Pinpoint the cell where the given text exists, returning its [X, Y] midpoint coordinate. 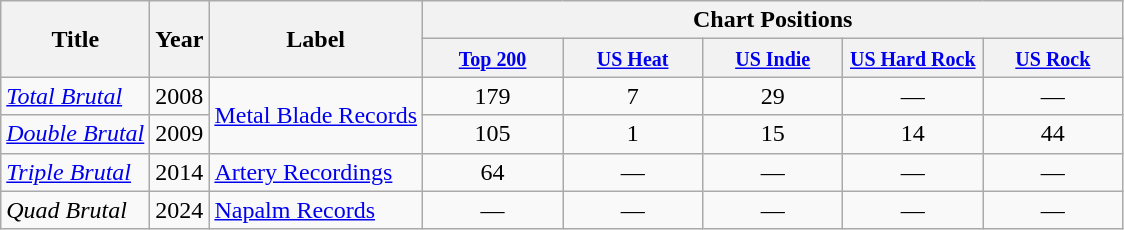
Artery Recordings [316, 172]
44 [1053, 134]
179 [493, 96]
Quad Brutal [76, 210]
Chart Positions [773, 20]
US Heat [633, 58]
Metal Blade Records [316, 115]
Napalm Records [316, 210]
14 [913, 134]
15 [773, 134]
2009 [180, 134]
US Indie [773, 58]
2008 [180, 96]
2024 [180, 210]
US Rock [1053, 58]
Total Brutal [76, 96]
Title [76, 39]
Double Brutal [76, 134]
Triple Brutal [76, 172]
105 [493, 134]
64 [493, 172]
7 [633, 96]
US Hard Rock [913, 58]
1 [633, 134]
Top 200 [493, 58]
29 [773, 96]
Year [180, 39]
Label [316, 39]
2014 [180, 172]
